Locate the cell with the specified text and output its [X, Y] center coordinate. 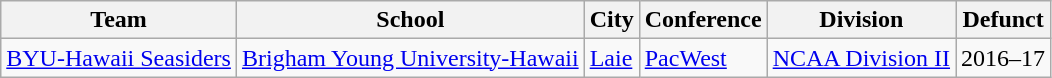
BYU-Hawaii Seasiders [119, 58]
Laie [612, 58]
Conference [703, 20]
School [410, 20]
City [612, 20]
Team [119, 20]
PacWest [703, 58]
Brigham Young University-Hawaii [410, 58]
NCAA Division II [861, 58]
2016–17 [1004, 58]
Defunct [1004, 20]
Division [861, 20]
